Capture the cell that displays the provided text and extract its [X, Y] central coordinate. 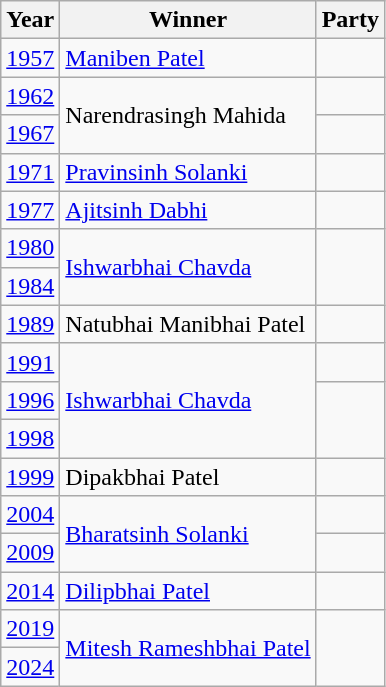
1989 [30, 324]
Dilipbhai Patel [188, 591]
Winner [188, 20]
Ajitsinh Dabhi [188, 210]
1998 [30, 438]
Natubhai Manibhai Patel [188, 324]
2004 [30, 515]
Year [30, 20]
2019 [30, 629]
1999 [30, 477]
1977 [30, 210]
1971 [30, 172]
Party [350, 20]
Mitesh Rameshbhai Patel [188, 648]
1991 [30, 362]
1984 [30, 286]
Narendrasingh Mahida [188, 115]
1967 [30, 134]
Dipakbhai Patel [188, 477]
Pravinsinh Solanki [188, 172]
Bharatsinh Solanki [188, 534]
1980 [30, 248]
Maniben Patel [188, 58]
2014 [30, 591]
2024 [30, 667]
1996 [30, 400]
1957 [30, 58]
2009 [30, 553]
1962 [30, 96]
